Detect which cell encompasses the target text, then output its (X, Y) center coordinate. 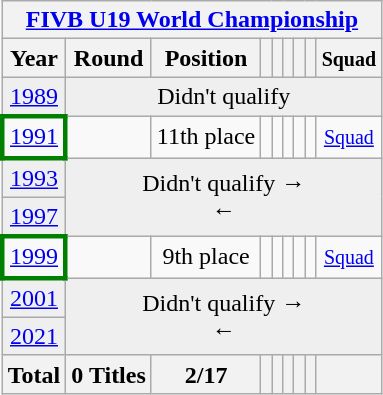
2021 (34, 336)
FIVB U19 World Championship (192, 20)
Year (34, 58)
Position (206, 58)
1989 (34, 97)
Didn't qualify (224, 97)
1999 (34, 258)
2/17 (206, 374)
1991 (34, 136)
Round (109, 58)
Total (34, 374)
2001 (34, 298)
9th place (206, 258)
1997 (34, 217)
0 Titles (109, 374)
1993 (34, 178)
11th place (206, 136)
